Locate the cell with the specified text and output its [X, Y] center coordinate. 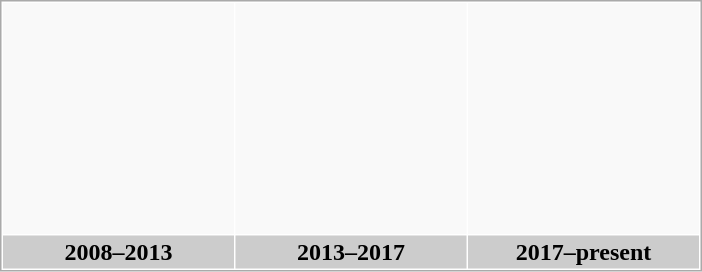
2017–present [584, 252]
2008–2013 [118, 252]
2013–2017 [352, 252]
